Output the (x, y) coordinate of the center of the cell containing the given text.  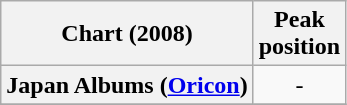
- (299, 85)
Chart (2008) (127, 34)
Peakposition (299, 34)
Japan Albums (Oricon) (127, 85)
